Detect which cell encompasses the target text, then output its [X, Y] center coordinate. 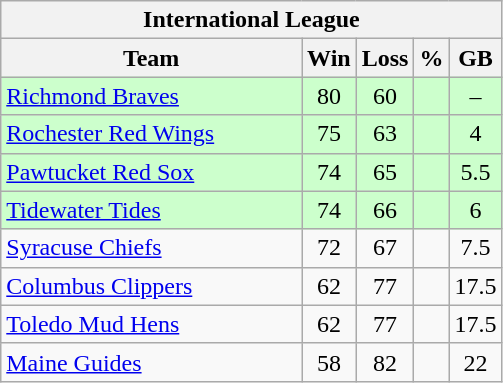
Rochester Red Wings [152, 134]
Columbus Clippers [152, 286]
80 [330, 96]
Richmond Braves [152, 96]
63 [385, 134]
GB [476, 58]
Team [152, 58]
Pawtucket Red Sox [152, 172]
% [432, 58]
58 [330, 362]
4 [476, 134]
Maine Guides [152, 362]
Tidewater Tides [152, 210]
60 [385, 96]
Syracuse Chiefs [152, 248]
22 [476, 362]
82 [385, 362]
75 [330, 134]
67 [385, 248]
65 [385, 172]
– [476, 96]
Loss [385, 58]
72 [330, 248]
International League [252, 20]
5.5 [476, 172]
Toledo Mud Hens [152, 324]
Win [330, 58]
6 [476, 210]
66 [385, 210]
7.5 [476, 248]
